Capture the cell that displays the provided text and extract its [X, Y] central coordinate. 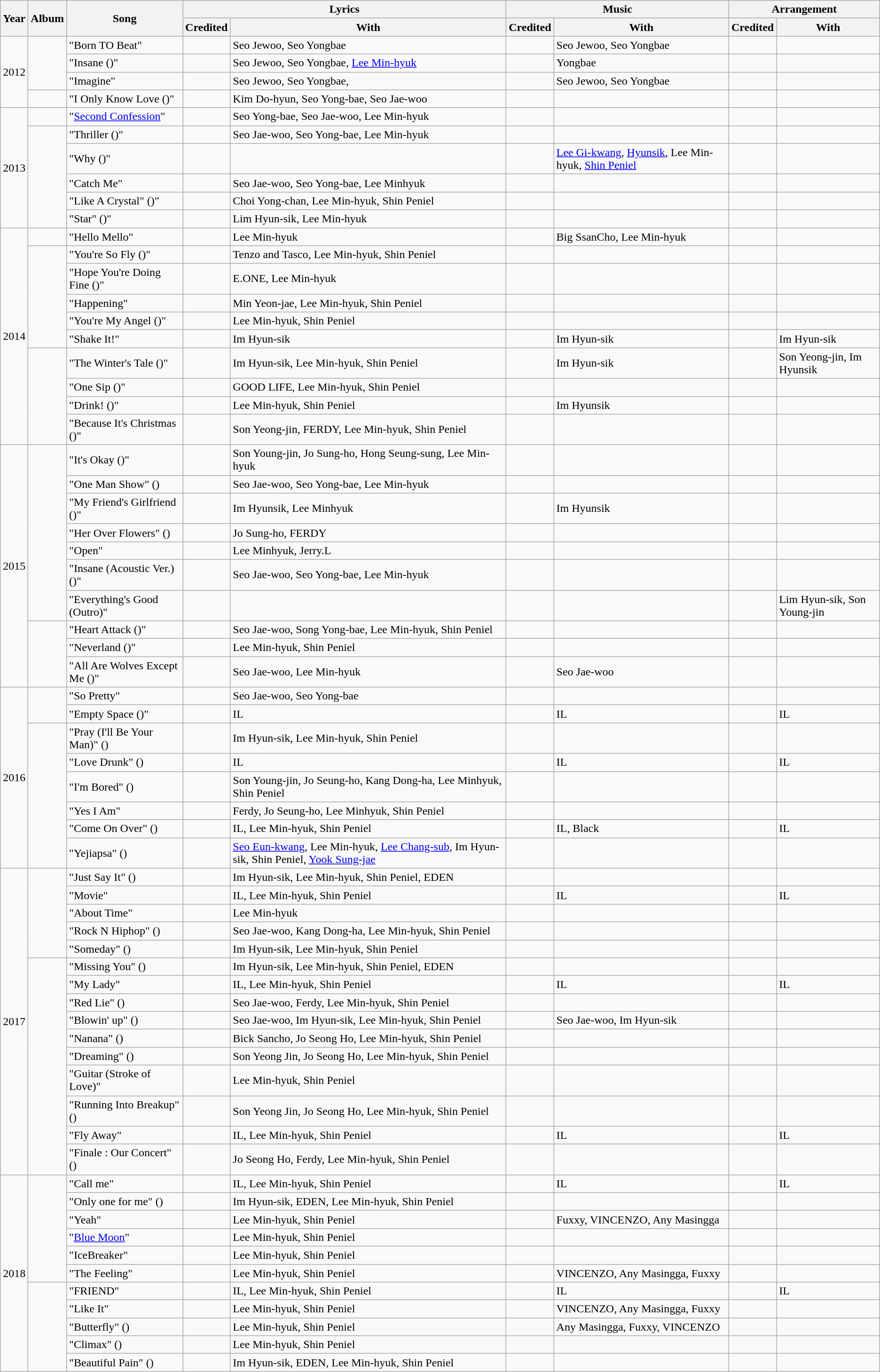
"Like A Crystal" ()" [125, 201]
GOOD LIFE, Lee Min-hyuk, Shin Peniel [369, 387]
"Love Drunk" () [125, 762]
"Red Lie" () [125, 1003]
"One Sip ()" [125, 387]
Seo Jae-woo, Im Hyun-sik, Lee Min-hyuk, Shin Peniel [369, 1020]
Big SsanCho, Lee Min-hyuk [641, 236]
Lee Gi-kwang, Hyunsik, Lee Min-hyuk, Shin Peniel [641, 159]
Jo Sung-ho, FERDY [369, 533]
"Call me" [125, 1184]
2013 [14, 167]
2018 [14, 1273]
"So Pretty" [125, 696]
"Dreaming" () [125, 1056]
"Missing You" () [125, 967]
Seo Eun-kwang, Lee Min-hyuk, Lee Chang-sub, Im Hyun-sik, Shin Peniel, Yook Sung-jae [369, 853]
Seo Jae-woo [641, 672]
"Shake It!" [125, 339]
"Second Confession" [125, 117]
Seo Jae-woo, Lee Min-hyuk [369, 672]
"FRIEND" [125, 1291]
"The Feeling" [125, 1273]
"Someday" () [125, 949]
2016 [14, 778]
Ferdy, Jo Seung-ho, Lee Minhyuk, Shin Peniel [369, 811]
"I'm Bored" () [125, 787]
2015 [14, 566]
"Nanana" () [125, 1038]
"Imagine" [125, 81]
Seo Jewoo, Seo Yongbae, [369, 81]
"Yeah" [125, 1219]
Min Yeon-jae, Lee Min-hyuk, Shin Peniel [369, 303]
"The Winter's Tale ()" [125, 363]
"I Only Know Love ()" [125, 99]
"IceBreaker" [125, 1255]
Im Hyunsik, Lee Minhyuk [369, 509]
"Running Into Breakup" () [125, 1111]
Year [14, 18]
IL, Black [641, 829]
Lee Minhyuk, Jerry.L [369, 550]
"Only one for me" () [125, 1201]
Seo Yong-bae, Seo Jae-woo, Lee Min-hyuk [369, 117]
"Everything's Good (Outro)" [125, 605]
"Drink! ()" [125, 405]
"Movie" [125, 895]
Choi Yong-chan, Lee Min-hyuk, Shin Peniel [369, 201]
Seo Jae-woo, Ferdy, Lee Min-hyuk, Shin Peniel [369, 1003]
Son Yeong-jin, FERDY, Lee Min-hyuk, Shin Peniel [369, 430]
Lim Hyun-sik, Son Young-jin [828, 605]
Seo Jae-woo, Seo Yong-bae, Lee Minhyuk [369, 183]
"Heart Attack ()" [125, 630]
2014 [14, 336]
Yongbae [641, 63]
"My Friend's Girlfriend ()" [125, 509]
Seo Jae-woo, Kang Dong-ha, Lee Min-hyuk, Shin Peniel [369, 931]
Jo Seong Ho, Ferdy, Lee Min-hyuk, Shin Peniel [369, 1159]
Album [47, 18]
"Beautiful Pain" () [125, 1363]
"Hope You're Doing Fine ()" [125, 279]
"Fly Away" [125, 1135]
"Butterfly" () [125, 1327]
"Thriller ()" [125, 134]
2012 [14, 72]
Any Masingga, Fuxxy, VINCENZO [641, 1327]
"Like It" [125, 1309]
Seo Jae-woo, Im Hyun-sik [641, 1020]
"Star" ()" [125, 219]
"Yejiapsa" () [125, 853]
"Born TO Beat" [125, 45]
"Hello Mello" [125, 236]
"Catch Me" [125, 183]
Kim Do-hyun, Seo Yong-bae, Seo Jae-woo [369, 99]
"My Lady" [125, 985]
"Climax" () [125, 1345]
"One Man Show" () [125, 484]
"You're So Fly ()" [125, 255]
Son Yeong-jin, Im Hyunsik [828, 363]
"All Are Wolves Except Me ()" [125, 672]
"Blue Moon" [125, 1237]
"Her Over Flowers" () [125, 533]
"Insane (Acoustic Ver.) ()" [125, 574]
"Come On Over" () [125, 829]
Son Young-jin, Jo Seung-ho, Kang Dong-ha, Lee Minhyuk, Shin Peniel [369, 787]
Fuxxy, VINCENZO, Any Masingga [641, 1219]
Lyrics [345, 9]
Seo Jae-woo, Seo Yong-bae [369, 696]
"Because It's Christmas ()" [125, 430]
"Yes I Am" [125, 811]
"Pray (I'll Be Your Man)" () [125, 738]
Seo Jae-woo, Song Yong-bae, Lee Min-hyuk, Shin Peniel [369, 630]
Music [618, 9]
"Guitar (Stroke of Love)" [125, 1080]
"Rock N Hiphop" () [125, 931]
"It's Okay ()" [125, 460]
E.ONE, Lee Min-hyuk [369, 279]
"You're My Angel ()" [125, 321]
Song [125, 18]
"Empty Space ()" [125, 714]
"Why ()" [125, 159]
Seo Jewoo, Seo Yongbae, Lee Min-hyuk [369, 63]
"About Time" [125, 913]
Tenzo and Tasco, Lee Min-hyuk, Shin Peniel [369, 255]
"Open" [125, 550]
"Happening" [125, 303]
Son Young-jin, Jo Sung-ho, Hong Seung-sung, Lee Min-hyuk [369, 460]
Bick Sancho, Jo Seong Ho, Lee Min-hyuk, Shin Peniel [369, 1038]
Lim Hyun-sik, Lee Min-hyuk [369, 219]
"Blowin' up" () [125, 1020]
Arrangement [804, 9]
"Insane ()" [125, 63]
"Neverland ()" [125, 648]
"Finale : Our Concert" () [125, 1159]
"Just Say It" () [125, 877]
2017 [14, 1021]
